Identify which cell holds the provided text, then report its (x, y) central coordinate. 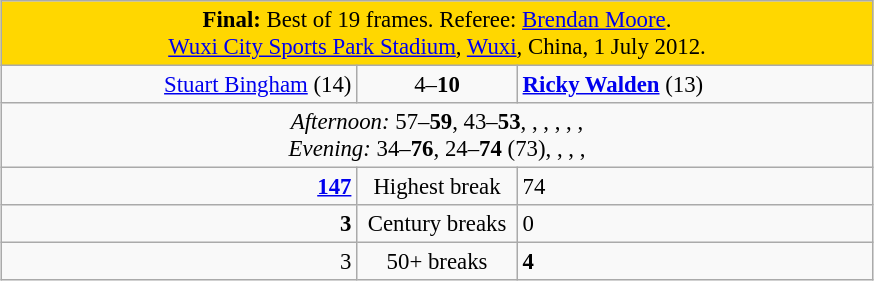
Ricky Walden (13) (695, 85)
Afternoon: 57–59, 43–53, , , , , , Evening: 34–76, 24–74 (73), , , , (437, 136)
4 (695, 262)
74 (695, 187)
0 (695, 224)
Century breaks (438, 224)
4–10 (438, 85)
Highest break (438, 187)
Stuart Bingham (14) (179, 85)
50+ breaks (438, 262)
Final: Best of 19 frames. Referee: Brendan Moore.Wuxi City Sports Park Stadium, Wuxi, China, 1 July 2012. (437, 34)
147 (179, 187)
